Identify which cell holds the provided text, then report its (X, Y) central coordinate. 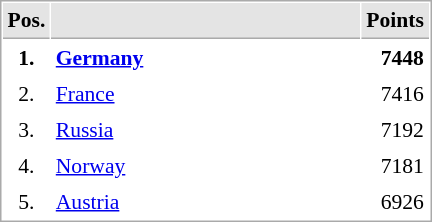
7416 (396, 93)
1. (26, 57)
4. (26, 165)
3. (26, 129)
7181 (396, 165)
France (206, 93)
Points (396, 21)
7448 (396, 57)
2. (26, 93)
Pos. (26, 21)
Russia (206, 129)
Germany (206, 57)
6926 (396, 201)
5. (26, 201)
Austria (206, 201)
Norway (206, 165)
7192 (396, 129)
